Return the (x, y) coordinate for the center point of the cell that contains the specified text.  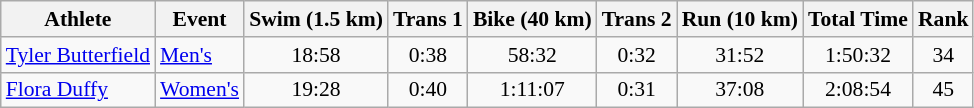
Bike (40 km) (532, 19)
0:38 (428, 55)
Athlete (78, 19)
Flora Duffy (78, 90)
0:31 (637, 90)
Tyler Butterfield (78, 55)
Run (10 km) (740, 19)
Event (200, 19)
1:11:07 (532, 90)
Total Time (858, 19)
18:58 (316, 55)
34 (944, 55)
0:40 (428, 90)
31:52 (740, 55)
Trans 2 (637, 19)
Women's (200, 90)
0:32 (637, 55)
45 (944, 90)
19:28 (316, 90)
Swim (1.5 km) (316, 19)
2:08:54 (858, 90)
Rank (944, 19)
Men's (200, 55)
1:50:32 (858, 55)
58:32 (532, 55)
37:08 (740, 90)
Trans 1 (428, 19)
